Search for the cell housing the specified text and yield its (x, y) center coordinate. 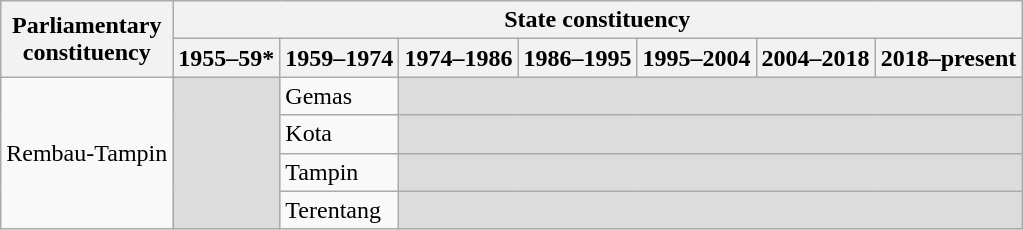
1955–59* (226, 58)
1986–1995 (578, 58)
1995–2004 (696, 58)
Tampin (340, 172)
Gemas (340, 96)
State constituency (598, 20)
Parliamentaryconstituency (87, 39)
2004–2018 (816, 58)
Rembau-Tampin (87, 153)
1959–1974 (340, 58)
1974–1986 (458, 58)
Kota (340, 134)
2018–present (948, 58)
Terentang (340, 210)
